Determine the [X, Y] coordinate at the center of the cell enclosing the given text.  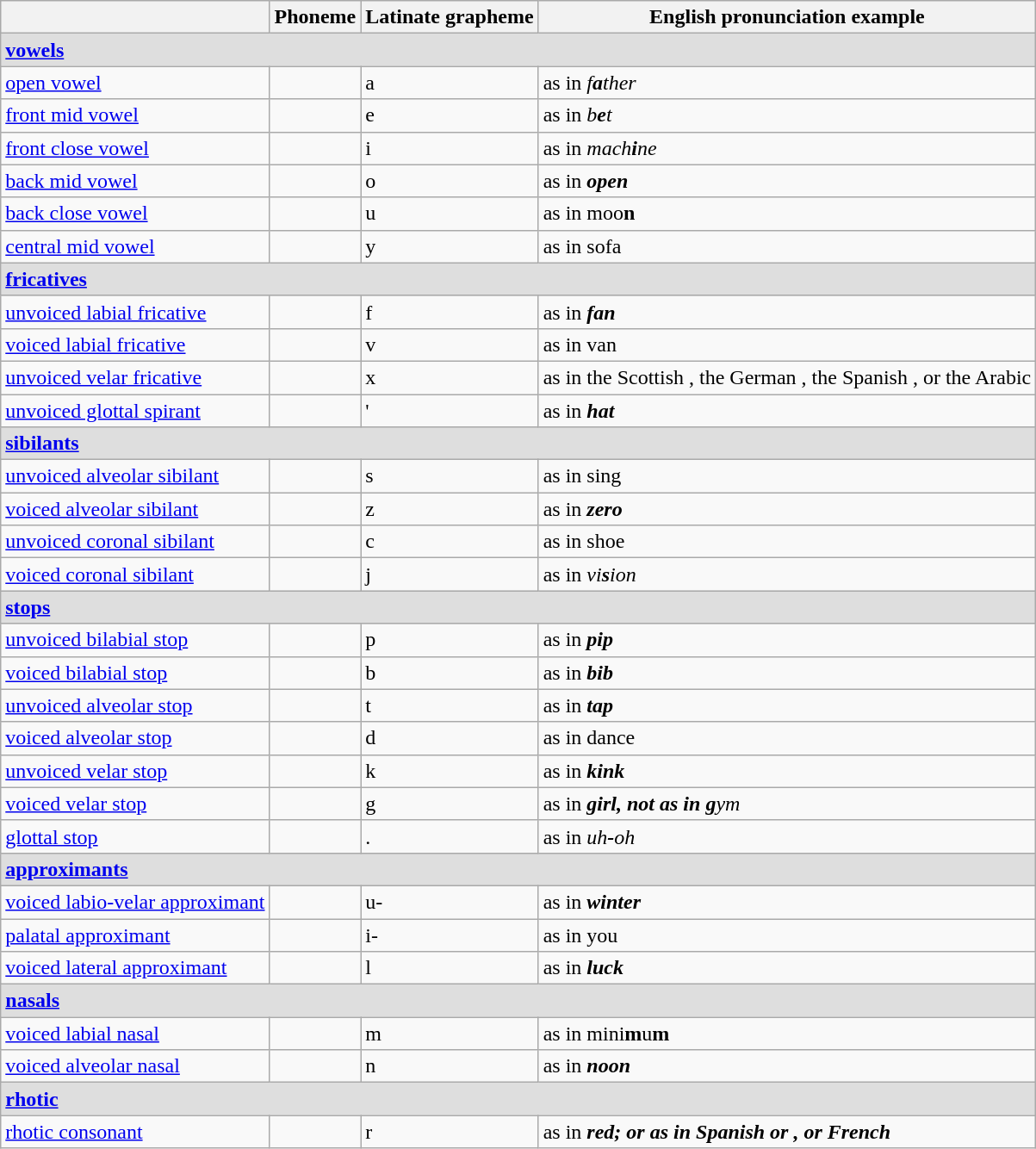
glottal stop [135, 836]
as in tap [787, 705]
as in sofa [787, 246]
u- [450, 902]
as in open [787, 181]
voiced labial fricative [135, 345]
voiced alveolar sibilant [135, 509]
b [450, 673]
as in girl, not as in gym [787, 804]
v [450, 345]
as in sing [787, 476]
' [450, 411]
vowels [518, 50]
rhotic [518, 1099]
g [450, 804]
stops [518, 607]
as in fan [787, 312]
as in kink [787, 771]
fricatives [518, 279]
as in winter [787, 902]
j [450, 574]
unvoiced glottal spirant [135, 411]
a [450, 83]
as in noon [787, 1066]
as in the Scottish , the German , the Spanish , or the Arabic [787, 377]
as in red; or as in Spanish or , or French [787, 1132]
sibilants [518, 444]
voiced bilabial stop [135, 673]
front close vowel [135, 148]
z [450, 509]
unvoiced coronal sibilant [135, 542]
y [450, 246]
u [450, 214]
Phoneme [315, 17]
Latinate grapheme [450, 17]
as in vision [787, 574]
as in minimum [787, 1034]
front mid vowel [135, 115]
o [450, 181]
. [450, 836]
unvoiced velar fricative [135, 377]
approximants [518, 869]
f [450, 312]
palatal approximant [135, 935]
voiced velar stop [135, 804]
r [450, 1132]
as in hat [787, 411]
as in van [787, 345]
t [450, 705]
i [450, 148]
l [450, 968]
k [450, 771]
voiced coronal sibilant [135, 574]
m [450, 1034]
i- [450, 935]
back mid vowel [135, 181]
back close vowel [135, 214]
as in bib [787, 673]
voiced labio-velar approximant [135, 902]
unvoiced alveolar stop [135, 705]
voiced lateral approximant [135, 968]
as in luck [787, 968]
unvoiced alveolar sibilant [135, 476]
n [450, 1066]
as in zero [787, 509]
as in pip [787, 640]
p [450, 640]
voiced alveolar stop [135, 738]
central mid vowel [135, 246]
as in father [787, 83]
as in machine [787, 148]
nasals [518, 1001]
e [450, 115]
unvoiced bilabial stop [135, 640]
as in uh-oh [787, 836]
as in dance [787, 738]
s [450, 476]
unvoiced velar stop [135, 771]
unvoiced labial fricative [135, 312]
rhotic consonant [135, 1132]
voiced labial nasal [135, 1034]
as in you [787, 935]
d [450, 738]
as in shoe [787, 542]
as in bet [787, 115]
open vowel [135, 83]
English pronunciation example [787, 17]
as in moon [787, 214]
c [450, 542]
voiced alveolar nasal [135, 1066]
x [450, 377]
